From the cell containing the given text, extract its center point as (X, Y) coordinate. 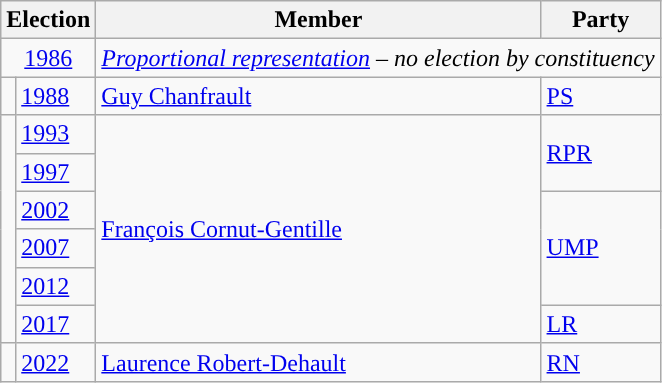
LR (600, 324)
Proportional representation – no election by constituency (378, 58)
2012 (56, 286)
1997 (56, 172)
Member (318, 20)
1988 (56, 96)
2002 (56, 210)
2017 (56, 324)
Party (600, 20)
François Cornut-Gentille (318, 229)
Guy Chanfrault (318, 96)
RN (600, 362)
Laurence Robert-Dehault (318, 362)
1986 (48, 58)
RPR (600, 153)
2022 (56, 362)
Election (48, 20)
PS (600, 96)
UMP (600, 248)
1993 (56, 134)
2007 (56, 248)
